Pinpoint the cell where the given text exists, returning its [x, y] midpoint coordinate. 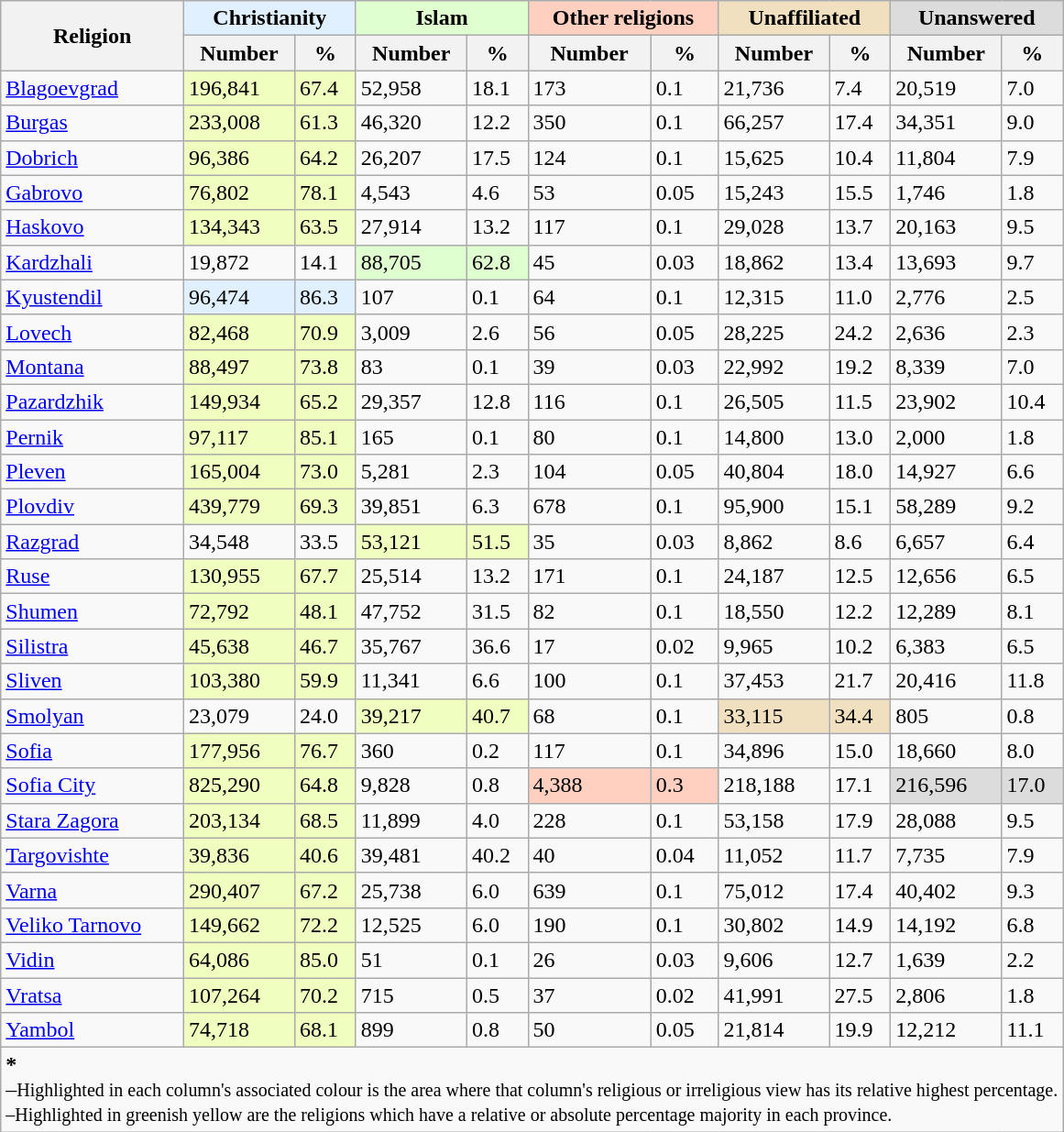
68.5 [326, 820]
9,828 [411, 786]
37,453 [773, 681]
50 [589, 1030]
Sliven [93, 681]
82 [589, 611]
Religion [93, 36]
23,079 [238, 716]
6.3 [497, 507]
29,028 [773, 227]
Kardzhali [93, 262]
9,606 [773, 960]
Yambol [93, 1030]
9.3 [1032, 890]
2.5 [1032, 297]
40.7 [497, 716]
65.2 [326, 401]
26,505 [773, 401]
4.0 [497, 820]
0.5 [497, 995]
15.1 [860, 507]
40,402 [946, 890]
104 [589, 472]
149,934 [238, 401]
14,927 [946, 472]
19.2 [860, 367]
2.2 [1032, 960]
9.0 [1032, 123]
7.4 [860, 88]
228 [589, 820]
Pleven [93, 472]
171 [589, 577]
Blagoevgrad [93, 88]
18.1 [497, 88]
39,217 [411, 716]
15.0 [860, 751]
74,718 [238, 1030]
17.5 [497, 158]
899 [411, 1030]
69.3 [326, 507]
85.0 [326, 960]
34,351 [946, 123]
40.2 [497, 855]
12,525 [411, 925]
11.1 [1032, 1030]
8,862 [773, 542]
Targovishte [93, 855]
Plovdiv [93, 507]
20,519 [946, 88]
196,841 [238, 88]
35,767 [411, 646]
Kyustendil [93, 297]
48.1 [326, 611]
Sofia City [93, 786]
12,212 [946, 1030]
Lovech [93, 332]
34.4 [860, 716]
639 [589, 890]
61.3 [326, 123]
100 [589, 681]
350 [589, 123]
6.4 [1032, 542]
64 [589, 297]
76.7 [326, 751]
233,008 [238, 123]
12,315 [773, 297]
Silistra [93, 646]
4,543 [411, 192]
85.1 [326, 437]
23,902 [946, 401]
103,380 [238, 681]
21.7 [860, 681]
21,814 [773, 1030]
88,497 [238, 367]
18,550 [773, 611]
6,383 [946, 646]
40.6 [326, 855]
25,738 [411, 890]
11,052 [773, 855]
116 [589, 401]
12.5 [860, 577]
17.1 [860, 786]
56 [589, 332]
45 [589, 262]
13.7 [860, 227]
2,806 [946, 995]
19.9 [860, 1030]
67.4 [326, 88]
Stara Zagora [93, 820]
107 [411, 297]
4.6 [497, 192]
190 [589, 925]
10.2 [860, 646]
Varna [93, 890]
31.5 [497, 611]
15,625 [773, 158]
173 [589, 88]
39,851 [411, 507]
Unanswered [977, 18]
Vratsa [93, 995]
25,514 [411, 577]
11,341 [411, 681]
78.1 [326, 192]
216,596 [946, 786]
24.2 [860, 332]
53 [589, 192]
124 [589, 158]
75,012 [773, 890]
27.5 [860, 995]
12,656 [946, 577]
9.7 [1032, 262]
17.0 [1032, 786]
40 [589, 855]
Gabrovo [93, 192]
134,343 [238, 227]
45,638 [238, 646]
6,657 [946, 542]
33,115 [773, 716]
290,407 [238, 890]
2,636 [946, 332]
18.0 [860, 472]
2,000 [946, 437]
86.3 [326, 297]
46,320 [411, 123]
47,752 [411, 611]
825,290 [238, 786]
165,004 [238, 472]
21,736 [773, 88]
35 [589, 542]
203,134 [238, 820]
30,802 [773, 925]
76,802 [238, 192]
11.7 [860, 855]
15,243 [773, 192]
715 [411, 995]
70.9 [326, 332]
51 [411, 960]
1,746 [946, 192]
96,386 [238, 158]
19,872 [238, 262]
13.0 [860, 437]
177,956 [238, 751]
Other religions [623, 18]
13,693 [946, 262]
9,965 [773, 646]
64.2 [326, 158]
14,192 [946, 925]
3,009 [411, 332]
Smolyan [93, 716]
72.2 [326, 925]
67.7 [326, 577]
218,188 [773, 786]
Razgrad [93, 542]
4,388 [589, 786]
28,088 [946, 820]
Veliko Tarnovo [93, 925]
14.1 [326, 262]
678 [589, 507]
24.0 [326, 716]
46.7 [326, 646]
88,705 [411, 262]
51.5 [497, 542]
130,955 [238, 577]
8,339 [946, 367]
439,779 [238, 507]
82,468 [238, 332]
14,800 [773, 437]
805 [946, 716]
26 [589, 960]
26,207 [411, 158]
1,639 [946, 960]
11,899 [411, 820]
67.2 [326, 890]
Unaffiliated [805, 18]
41,991 [773, 995]
59.9 [326, 681]
Burgas [93, 123]
13.4 [860, 262]
34,896 [773, 751]
17.9 [860, 820]
37 [589, 995]
20,163 [946, 227]
27,914 [411, 227]
Islam [442, 18]
11,804 [946, 158]
11.5 [860, 401]
0.04 [685, 855]
28,225 [773, 332]
2,776 [946, 297]
12,289 [946, 611]
58,289 [946, 507]
17 [589, 646]
18,862 [773, 262]
Pazardzhik [93, 401]
8.0 [1032, 751]
39,481 [411, 855]
52,958 [411, 88]
7,735 [946, 855]
64.8 [326, 786]
68.1 [326, 1030]
Pernik [93, 437]
5,281 [411, 472]
72,792 [238, 611]
Haskovo [93, 227]
107,264 [238, 995]
73.0 [326, 472]
64,086 [238, 960]
11.8 [1032, 681]
9.2 [1032, 507]
Shumen [93, 611]
18,660 [946, 751]
80 [589, 437]
360 [411, 751]
15.5 [860, 192]
40,804 [773, 472]
83 [411, 367]
70.2 [326, 995]
95,900 [773, 507]
20,416 [946, 681]
66,257 [773, 123]
68 [589, 716]
0.2 [497, 751]
22,992 [773, 367]
149,662 [238, 925]
96,474 [238, 297]
53,158 [773, 820]
165 [411, 437]
Christianity [269, 18]
6.8 [1032, 925]
39,836 [238, 855]
2.6 [497, 332]
Montana [93, 367]
73.8 [326, 367]
Vidin [93, 960]
97,117 [238, 437]
53,121 [411, 542]
12.8 [497, 401]
0.3 [685, 786]
34,548 [238, 542]
8.1 [1032, 611]
39 [589, 367]
14.9 [860, 925]
62.8 [497, 262]
12.7 [860, 960]
Ruse [93, 577]
63.5 [326, 227]
Sofia [93, 751]
8.6 [860, 542]
33.5 [326, 542]
24,187 [773, 577]
29,357 [411, 401]
Dobrich [93, 158]
11.0 [860, 297]
36.6 [497, 646]
